For the text-containing cell, return its midpoint in (x, y) coordinate format. 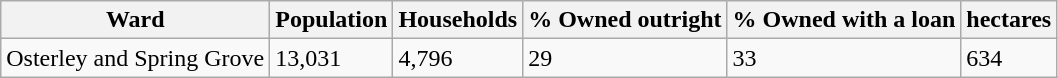
4,796 (458, 58)
% Owned with a loan (844, 20)
Households (458, 20)
29 (625, 58)
Ward (136, 20)
hectares (1009, 20)
% Owned outright (625, 20)
Osterley and Spring Grove (136, 58)
13,031 (332, 58)
634 (1009, 58)
33 (844, 58)
Population (332, 20)
